Output the (X, Y) coordinate of the center of the cell containing the given text.  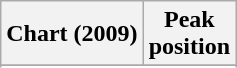
Chart (2009) (72, 34)
Peakposition (189, 34)
